Return the [X, Y] coordinate for the center point of the cell that contains the specified text.  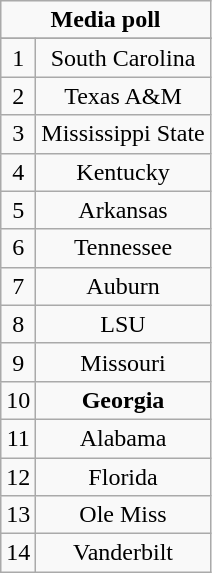
9 [18, 362]
5 [18, 210]
Media poll [106, 20]
12 [18, 477]
3 [18, 134]
Texas A&M [123, 96]
10 [18, 400]
Tennessee [123, 248]
8 [18, 324]
Alabama [123, 438]
LSU [123, 324]
4 [18, 172]
Kentucky [123, 172]
Florida [123, 477]
Ole Miss [123, 515]
14 [18, 553]
1 [18, 58]
South Carolina [123, 58]
7 [18, 286]
Mississippi State [123, 134]
Missouri [123, 362]
Arkansas [123, 210]
Georgia [123, 400]
6 [18, 248]
13 [18, 515]
11 [18, 438]
2 [18, 96]
Auburn [123, 286]
Vanderbilt [123, 553]
